Detect which cell encompasses the target text, then output its [x, y] center coordinate. 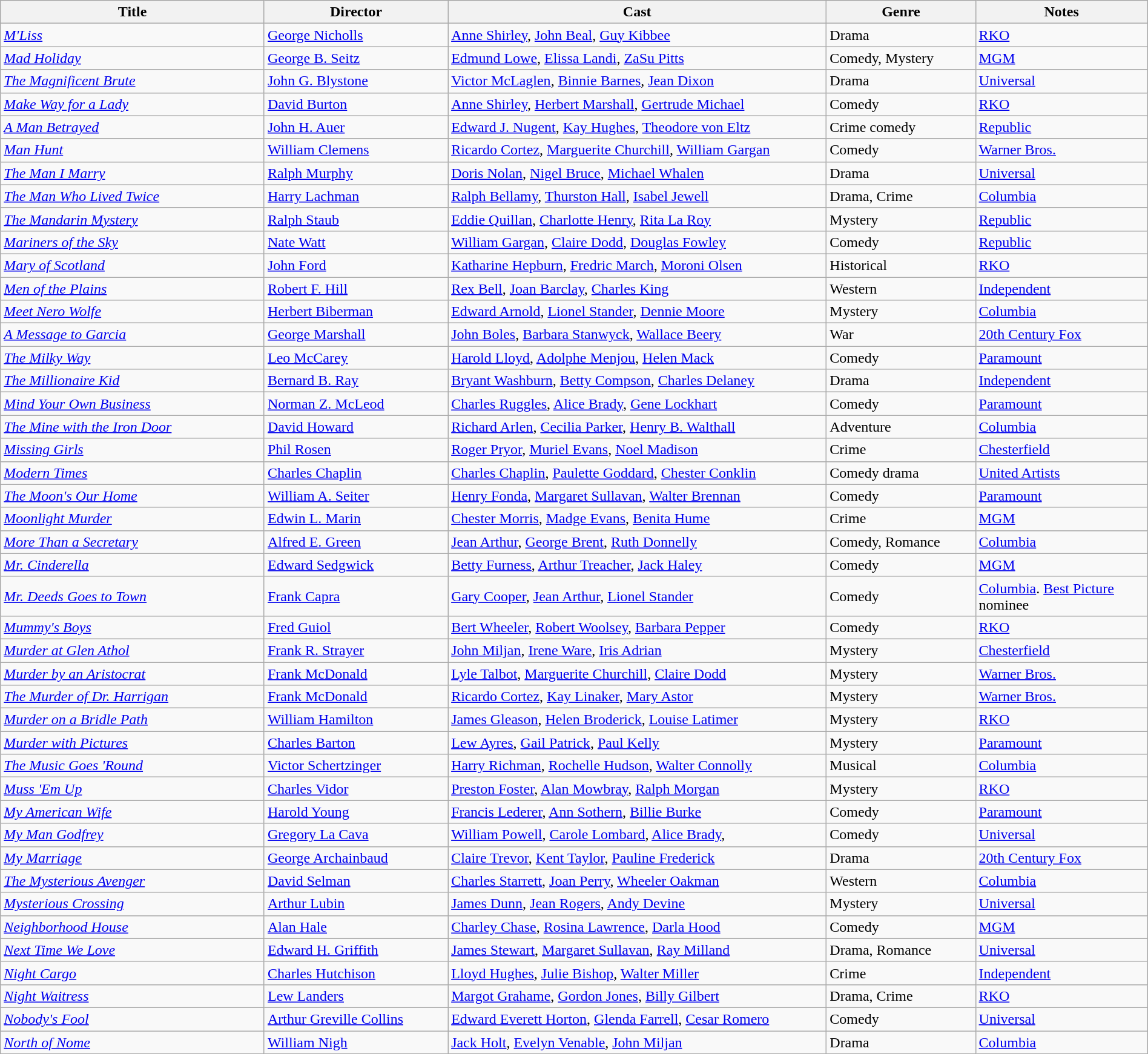
Charles Starrett, Joan Perry, Wheeler Oakman [637, 881]
Margot Grahame, Gordon Jones, Billy Gilbert [637, 996]
Fred Guiol [356, 627]
More Than a Secretary [133, 542]
Charles Chaplin [356, 473]
Moonlight Murder [133, 519]
Next Time We Love [133, 950]
Lyle Talbot, Marguerite Churchill, Claire Dodd [637, 674]
The Mandarin Mystery [133, 219]
Henry Fonda, Margaret Sullavan, Walter Brennan [637, 496]
James Dunn, Jean Rogers, Andy Devine [637, 904]
Rex Bell, Joan Barclay, Charles King [637, 289]
Neighborhood House [133, 927]
Anne Shirley, John Beal, Guy Kibbee [637, 35]
John Miljan, Irene Ware, Iris Adrian [637, 650]
Historical [901, 265]
Genre [901, 12]
Lew Landers [356, 996]
Notes [1061, 12]
The Murder of Dr. Harrigan [133, 697]
James Stewart, Margaret Sullavan, Ray Milland [637, 950]
Ricardo Cortez, Marguerite Churchill, William Gargan [637, 150]
Harry Richman, Rochelle Hudson, Walter Connolly [637, 766]
Edward J. Nugent, Kay Hughes, Theodore von Eltz [637, 127]
My Marriage [133, 858]
War [901, 335]
The Music Goes 'Round [133, 766]
William Clemens [356, 150]
William Powell, Carole Lombard, Alice Brady, [637, 835]
Arthur Lubin [356, 904]
Director [356, 12]
Bryant Washburn, Betty Compson, Charles Delaney [637, 381]
United Artists [1061, 473]
James Gleason, Helen Broderick, Louise Latimer [637, 720]
Charles Chaplin, Paulette Goddard, Chester Conklin [637, 473]
Herbert Biberman [356, 312]
The Man Who Lived Twice [133, 196]
Charles Barton [356, 743]
Bert Wheeler, Robert Woolsey, Barbara Pepper [637, 627]
Charles Vidor [356, 789]
Victor McLaglen, Binnie Barnes, Jean Dixon [637, 81]
Comedy, Romance [901, 542]
Arthur Greville Collins [356, 1019]
Victor Schertzinger [356, 766]
Harry Lachman [356, 196]
Murder on a Bridle Path [133, 720]
The Man I Marry [133, 173]
Ralph Murphy [356, 173]
My Man Godfrey [133, 835]
Gary Cooper, Jean Arthur, Lionel Stander [637, 596]
Mind Your Own Business [133, 404]
Edward H. Griffith [356, 950]
Jack Holt, Evelyn Venable, John Miljan [637, 1042]
The Milky Way [133, 358]
Alfred E. Green [356, 542]
The Moon's Our Home [133, 496]
A Message to Garcia [133, 335]
David Burton [356, 104]
Harold Lloyd, Adolphe Menjou, Helen Mack [637, 358]
Cast [637, 12]
Comedy, Mystery [901, 58]
William Nigh [356, 1042]
Modern Times [133, 473]
The Millionaire Kid [133, 381]
Gregory La Cava [356, 835]
Mariners of the Sky [133, 242]
Edmund Lowe, Elissa Landi, ZaSu Pitts [637, 58]
William Hamilton [356, 720]
David Selman [356, 881]
Night Waitress [133, 996]
Nobody's Fool [133, 1019]
Muss 'Em Up [133, 789]
Phil Rosen [356, 450]
Mr. Deeds Goes to Town [133, 596]
Ralph Bellamy, Thurston Hall, Isabel Jewell [637, 196]
Richard Arlen, Cecilia Parker, Henry B. Walthall [637, 427]
Men of the Plains [133, 289]
Leo McCarey [356, 358]
Jean Arthur, George Brent, Ruth Donnelly [637, 542]
Columbia. Best Picture nominee [1061, 596]
Doris Nolan, Nigel Bruce, Michael Whalen [637, 173]
Comedy drama [901, 473]
John H. Auer [356, 127]
Meet Nero Wolfe [133, 312]
George Nicholls [356, 35]
George Archainbaud [356, 858]
Lew Ayres, Gail Patrick, Paul Kelly [637, 743]
John Boles, Barbara Stanwyck, Wallace Beery [637, 335]
Harold Young [356, 812]
Murder at Glen Athol [133, 650]
Anne Shirley, Herbert Marshall, Gertrude Michael [637, 104]
Mary of Scotland [133, 265]
Chester Morris, Madge Evans, Benita Hume [637, 519]
Francis Lederer, Ann Sothern, Billie Burke [637, 812]
Ricardo Cortez, Kay Linaker, Mary Astor [637, 697]
John Ford [356, 265]
North of Nome [133, 1042]
Missing Girls [133, 450]
Murder by an Aristocrat [133, 674]
Edward Sedgwick [356, 565]
M'Liss [133, 35]
A Man Betrayed [133, 127]
Murder with Pictures [133, 743]
Charles Hutchison [356, 973]
William A. Seiter [356, 496]
Nate Watt [356, 242]
Mad Holiday [133, 58]
George B. Seitz [356, 58]
Edward Arnold, Lionel Stander, Dennie Moore [637, 312]
Ralph Staub [356, 219]
The Mysterious Avenger [133, 881]
Norman Z. McLeod [356, 404]
The Mine with the Iron Door [133, 427]
My American Wife [133, 812]
Frank R. Strayer [356, 650]
The Magnificent Brute [133, 81]
Adventure [901, 427]
Mr. Cinderella [133, 565]
Frank Capra [356, 596]
Charles Ruggles, Alice Brady, Gene Lockhart [637, 404]
Charley Chase, Rosina Lawrence, Darla Hood [637, 927]
Bernard B. Ray [356, 381]
Title [133, 12]
John G. Blystone [356, 81]
Robert F. Hill [356, 289]
Preston Foster, Alan Mowbray, Ralph Morgan [637, 789]
Claire Trevor, Kent Taylor, Pauline Frederick [637, 858]
George Marshall [356, 335]
David Howard [356, 427]
Lloyd Hughes, Julie Bishop, Walter Miller [637, 973]
Mummy's Boys [133, 627]
Crime comedy [901, 127]
Edwin L. Marin [356, 519]
Make Way for a Lady [133, 104]
Night Cargo [133, 973]
Eddie Quillan, Charlotte Henry, Rita La Roy [637, 219]
Roger Pryor, Muriel Evans, Noel Madison [637, 450]
Alan Hale [356, 927]
Man Hunt [133, 150]
Mysterious Crossing [133, 904]
Edward Everett Horton, Glenda Farrell, Cesar Romero [637, 1019]
Katharine Hepburn, Fredric March, Moroni Olsen [637, 265]
William Gargan, Claire Dodd, Douglas Fowley [637, 242]
Musical [901, 766]
Drama, Romance [901, 950]
Betty Furness, Arthur Treacher, Jack Haley [637, 565]
